Return the (x, y) coordinate for the center point of the cell that contains the specified text.  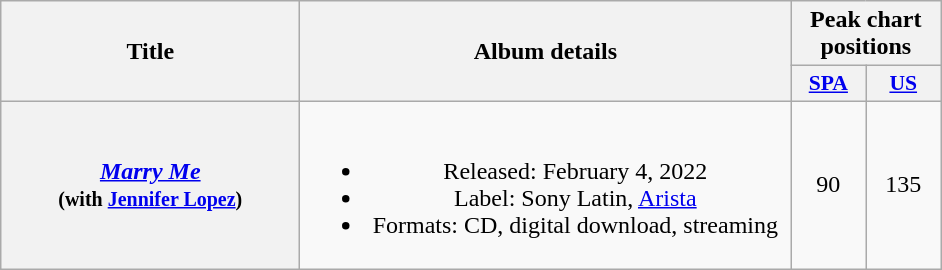
Album details (546, 52)
90 (828, 184)
Peak chart positions (866, 34)
135 (904, 184)
Released: February 4, 2022Label: Sony Latin, AristaFormats: CD, digital download, streaming (546, 184)
SPA (828, 84)
Title (150, 52)
Marry Me(with Jennifer Lopez) (150, 184)
US (904, 84)
